From the cell containing the given text, extract its center point as [x, y] coordinate. 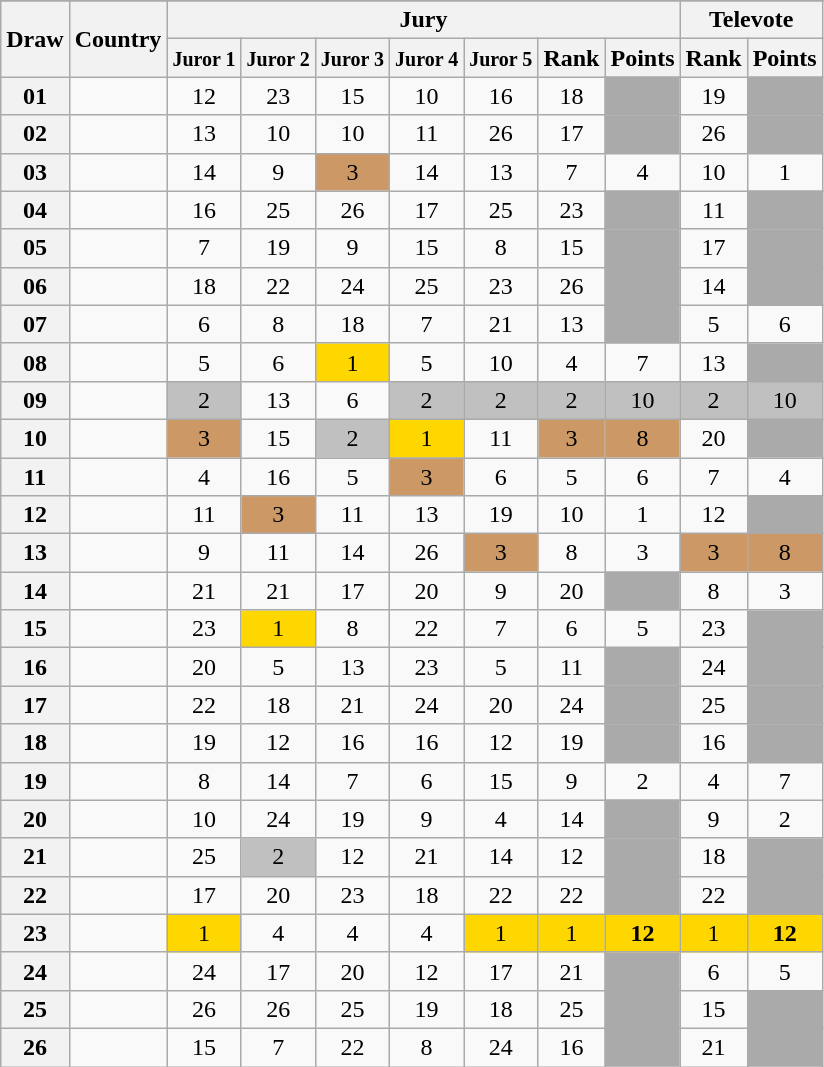
Juror 4 [426, 58]
Country [118, 39]
Juror 2 [278, 58]
Juror 5 [501, 58]
07 [35, 324]
Draw [35, 39]
04 [35, 210]
Jury [424, 20]
02 [35, 134]
09 [35, 400]
08 [35, 362]
06 [35, 286]
03 [35, 172]
Juror 3 [352, 58]
Televote [751, 20]
Juror 1 [204, 58]
01 [35, 96]
05 [35, 248]
